Return the (X, Y) coordinate for the center point of the cell that contains the specified text.  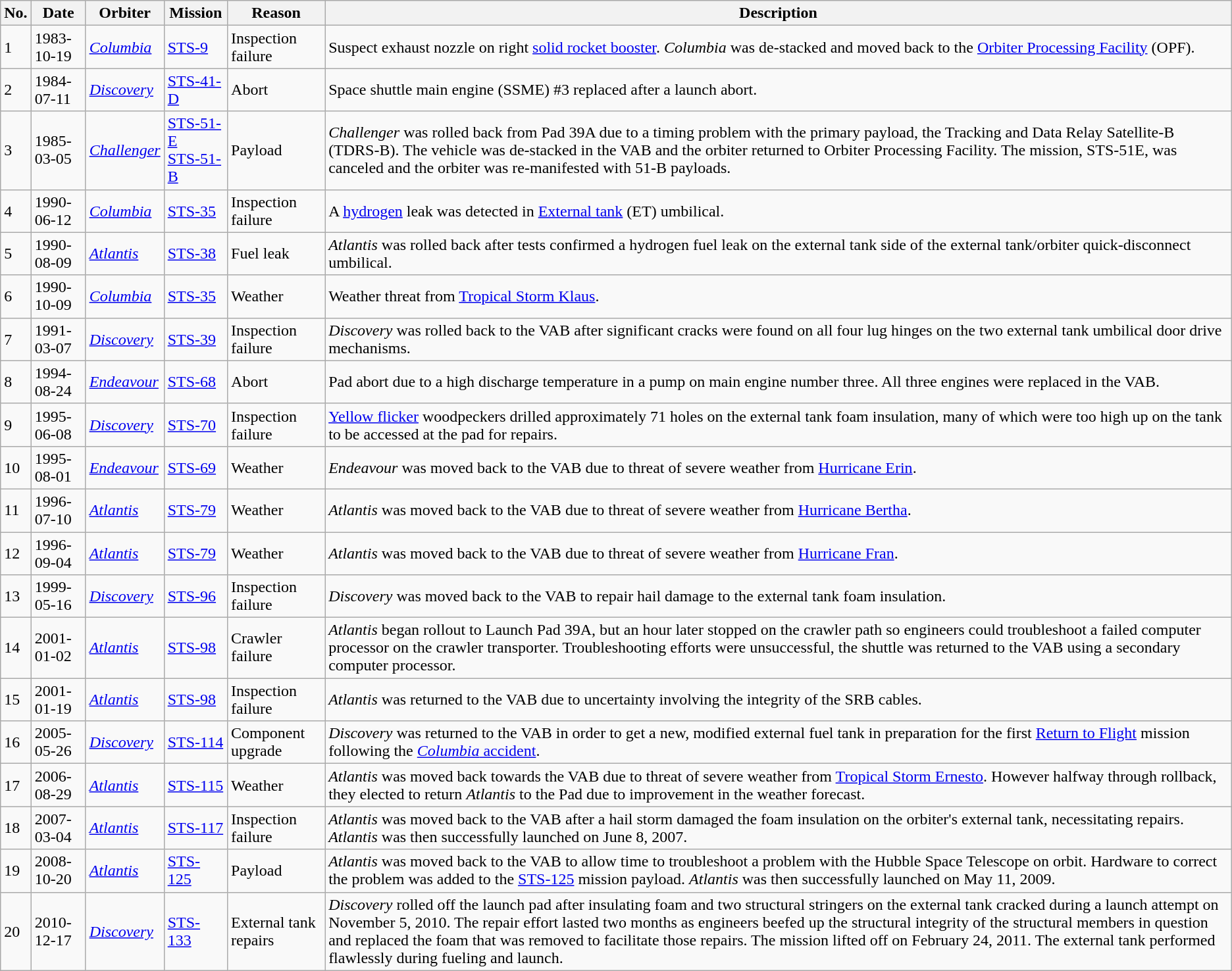
2001-01-19 (58, 700)
15 (16, 700)
1996-09-04 (58, 553)
2007-03-04 (58, 828)
Orbiter (125, 13)
6 (16, 296)
5 (16, 254)
STS-69 (195, 467)
8 (16, 382)
13 (16, 596)
Weather threat from Tropical Storm Klaus. (779, 296)
External tank repairs (276, 932)
1984-07-11 (58, 89)
1 (16, 47)
2005-05-26 (58, 742)
Endeavour was moved back to the VAB due to threat of severe weather from Hurricane Erin. (779, 467)
3 (16, 150)
Atlantis was moved back to the VAB due to threat of severe weather from Hurricane Bertha. (779, 510)
1995-08-01 (58, 467)
STS-133 (195, 932)
Atlantis was moved back to the VAB due to threat of severe weather from Hurricane Fran. (779, 553)
STS-115 (195, 785)
4 (16, 211)
STS-9 (195, 47)
1995-06-08 (58, 425)
2 (16, 89)
1985-03-05 (58, 150)
Reason (276, 13)
1996-07-10 (58, 510)
STS-41-D (195, 89)
STS-51-ESTS-51-B (195, 150)
1990-08-09 (58, 254)
11 (16, 510)
1999-05-16 (58, 596)
STS-117 (195, 828)
1991-03-07 (58, 339)
STS-114 (195, 742)
Mission (195, 13)
STS-125 (195, 871)
Fuel leak (276, 254)
Pad abort due to a high discharge temperature in a pump on main engine number three. All three engines were replaced in the VAB. (779, 382)
7 (16, 339)
STS-96 (195, 596)
1994-08-24 (58, 382)
18 (16, 828)
2001-01-02 (58, 648)
STS-38 (195, 254)
Space shuttle main engine (SSME) #3 replaced after a launch abort. (779, 89)
2008-10-20 (58, 871)
Crawler failure (276, 648)
Discovery was moved back to the VAB to repair hail damage to the external tank foam insulation. (779, 596)
2006-08-29 (58, 785)
1983-10-19 (58, 47)
19 (16, 871)
20 (16, 932)
17 (16, 785)
2010-12-17 (58, 932)
14 (16, 648)
10 (16, 467)
Suspect exhaust nozzle on right solid rocket booster. Columbia was de-stacked and moved back to the Orbiter Processing Facility (OPF). (779, 47)
Challenger (125, 150)
A hydrogen leak was detected in External tank (ET) umbilical. (779, 211)
1990-10-09 (58, 296)
Atlantis was returned to the VAB due to uncertainty involving the integrity of the SRB cables. (779, 700)
12 (16, 553)
Component upgrade (276, 742)
9 (16, 425)
No. (16, 13)
STS-39 (195, 339)
STS-70 (195, 425)
Date (58, 13)
STS-68 (195, 382)
16 (16, 742)
1990-06-12 (58, 211)
Description (779, 13)
